Find where the given text appears and provide that cell's center as [x, y] coordinate. 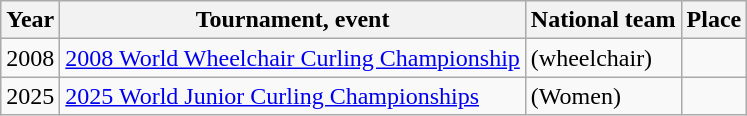
Tournament, event [293, 20]
2008 [30, 58]
(wheelchair) [603, 58]
(Women) [603, 96]
2025 [30, 96]
2025 World Junior Curling Championships [293, 96]
Year [30, 20]
2008 World Wheelchair Curling Championship [293, 58]
National team [603, 20]
Place [714, 20]
